Output the (X, Y) coordinate of the center of the cell containing the given text.  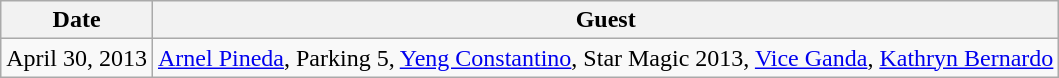
Guest (605, 20)
April 30, 2013 (77, 58)
Date (77, 20)
Arnel Pineda, Parking 5, Yeng Constantino, Star Magic 2013, Vice Ganda, Kathryn Bernardo (605, 58)
